Provide the (X, Y) coordinate of the cell's center where the given text is located.  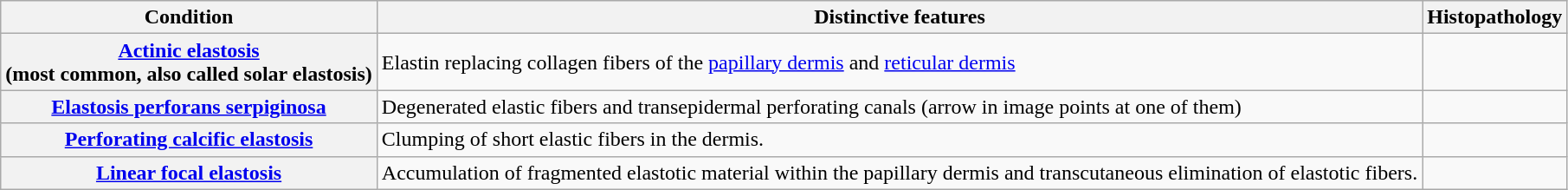
Degenerated elastic fibers and transepidermal perforating canals (arrow in image points at one of them) (899, 107)
Perforating calcific elastosis (189, 140)
Elastosis perforans serpiginosa (189, 107)
Actinic elastosis(most common, also called solar elastosis) (189, 62)
Condition (189, 17)
Accumulation of fragmented elastotic material within the papillary dermis and transcutaneous elimination of elastotic fibers. (899, 173)
Clumping of short elastic fibers in the dermis. (899, 140)
Elastin replacing collagen fibers of the papillary dermis and reticular dermis (899, 62)
Linear focal elastosis (189, 173)
Distinctive features (899, 17)
Histopathology (1494, 17)
